For the text-containing cell, return its midpoint in [x, y] coordinate format. 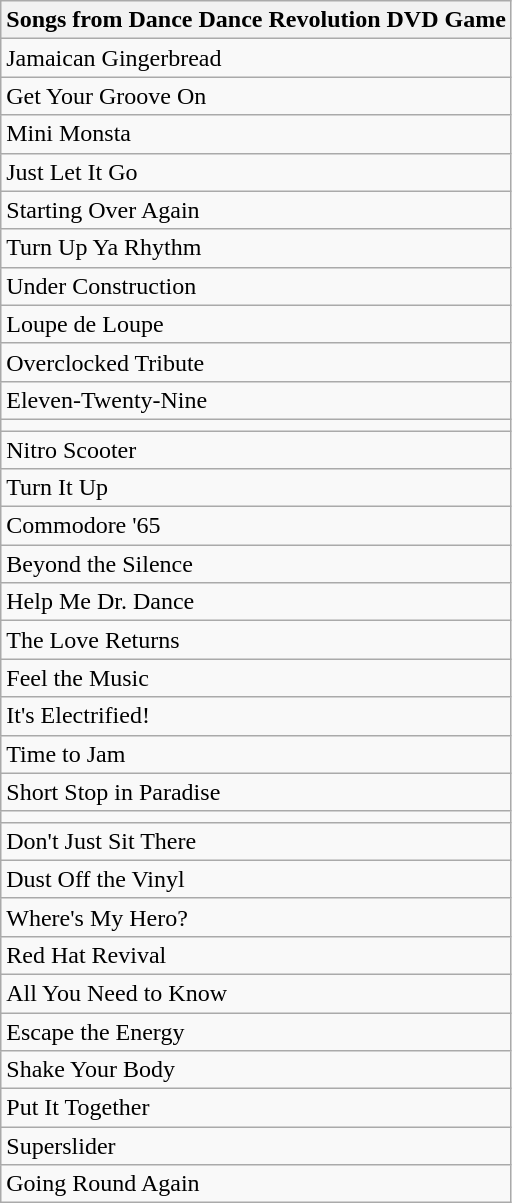
Just Let It Go [256, 172]
Get Your Groove On [256, 96]
Songs from Dance Dance Revolution DVD Game [256, 20]
Turn It Up [256, 488]
Overclocked Tribute [256, 362]
Beyond the Silence [256, 564]
Turn Up Ya Rhythm [256, 248]
Feel the Music [256, 678]
Dust Off the Vinyl [256, 879]
Loupe de Loupe [256, 324]
Time to Jam [256, 754]
It's Electrified! [256, 716]
Put It Together [256, 1108]
All You Need to Know [256, 993]
Commodore '65 [256, 526]
Jamaican Gingerbread [256, 58]
Escape the Energy [256, 1031]
Superslider [256, 1146]
Nitro Scooter [256, 449]
Under Construction [256, 286]
Don't Just Sit There [256, 841]
Going Round Again [256, 1184]
Eleven-Twenty-Nine [256, 400]
Help Me Dr. Dance [256, 602]
Starting Over Again [256, 210]
The Love Returns [256, 640]
Red Hat Revival [256, 955]
Mini Monsta [256, 134]
Shake Your Body [256, 1070]
Where's My Hero? [256, 917]
Short Stop in Paradise [256, 792]
